Scan for the cell matching the given text and deliver its (x, y) coordinate at center. 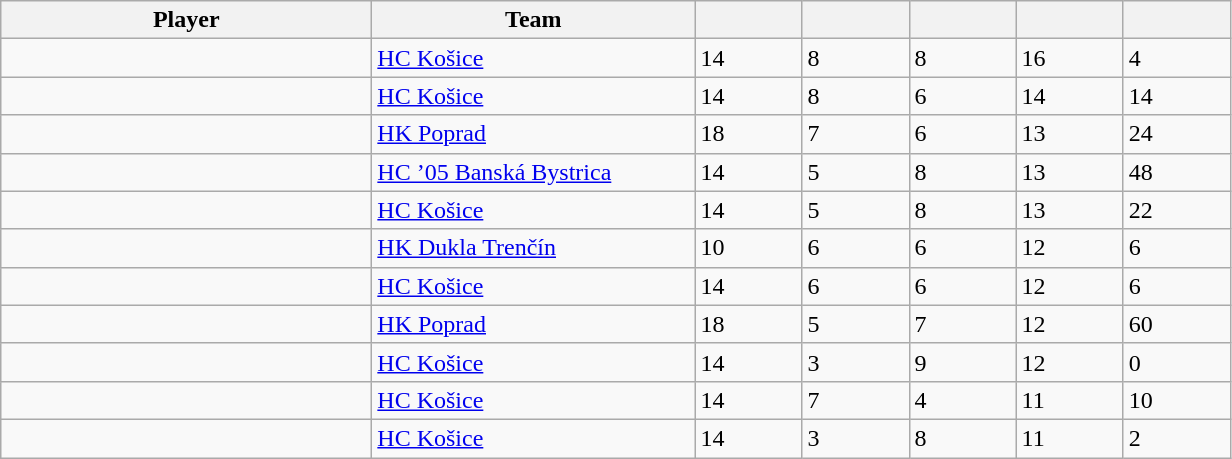
16 (1070, 58)
48 (1176, 172)
Player (186, 20)
60 (1176, 324)
22 (1176, 210)
9 (962, 362)
HK Dukla Trenčín (534, 248)
2 (1176, 438)
24 (1176, 134)
HC ’05 Banská Bystrica (534, 172)
0 (1176, 362)
Team (534, 20)
